Pinpoint the cell where the given text exists, returning its (X, Y) midpoint coordinate. 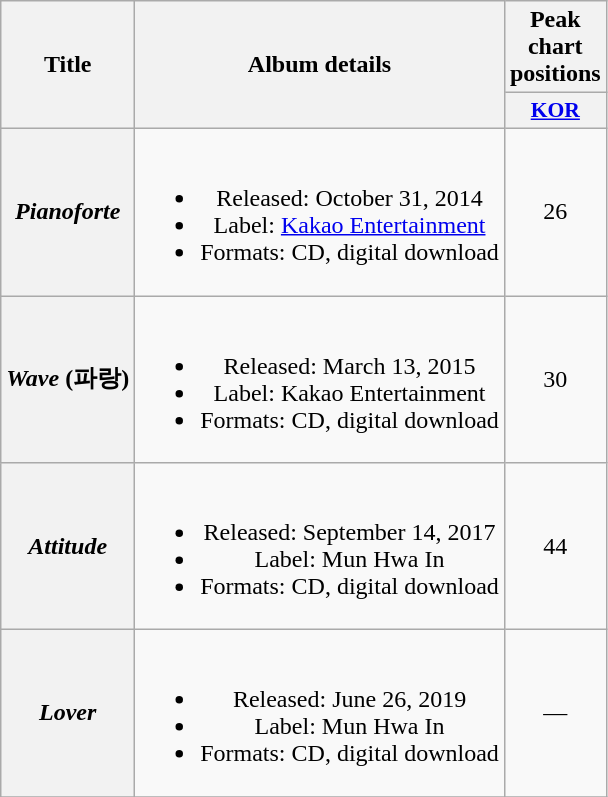
Released: October 31, 2014Label: Kakao EntertainmentFormats: CD, digital download (320, 212)
Wave (파랑) (68, 380)
Attitude (68, 546)
Album details (320, 65)
30 (555, 380)
Pianoforte (68, 212)
Released: September 14, 2017Label: Mun Hwa InFormats: CD, digital download (320, 546)
Title (68, 65)
Released: March 13, 2015Label: Kakao EntertainmentFormats: CD, digital download (320, 380)
Lover (68, 714)
Released: June 26, 2019Label: Mun Hwa InFormats: CD, digital download (320, 714)
Peak chart positions (555, 47)
44 (555, 546)
26 (555, 212)
KOR (555, 111)
— (555, 714)
